Return the [x, y] coordinate for the center point of the cell that contains the specified text.  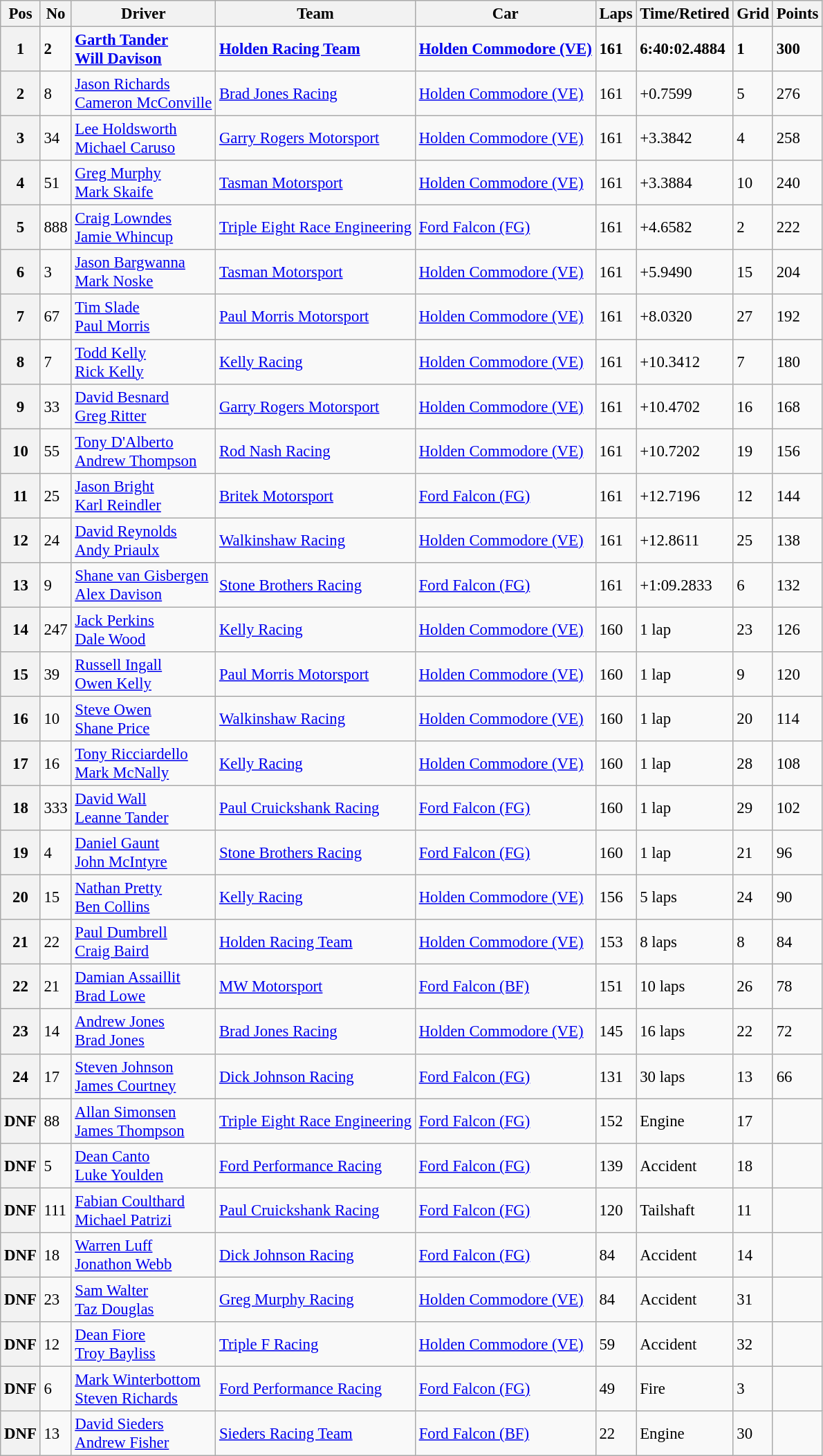
Andrew Jones Brad Jones [144, 1032]
144 [797, 495]
32 [752, 1344]
+0.7599 [685, 94]
102 [797, 809]
138 [797, 541]
139 [616, 1166]
No [55, 14]
+12.7196 [685, 495]
55 [55, 451]
Triple F Racing [315, 1344]
Todd Kelly Rick Kelly [144, 362]
88 [55, 1121]
Time/Retired [685, 14]
Tim Slade Paul Morris [144, 317]
27 [752, 317]
180 [797, 362]
30 [752, 1434]
Dean Fiore Troy Bayliss [144, 1344]
59 [616, 1344]
72 [797, 1032]
Daniel Gaunt John McIntyre [144, 853]
David Besnard Greg Ritter [144, 407]
108 [797, 763]
+5.9490 [685, 272]
Jason Bargwanna Mark Noske [144, 272]
8 laps [685, 942]
David Reynolds Andy Priaulx [144, 541]
+8.0320 [685, 317]
247 [55, 629]
258 [797, 138]
Laps [616, 14]
+10.4702 [685, 407]
Nathan Pretty Ben Collins [144, 897]
Pos [21, 14]
+3.3884 [685, 183]
151 [616, 987]
+10.3412 [685, 362]
Grid [752, 14]
Greg Murphy Racing [315, 1300]
10 laps [685, 987]
Sieders Racing Team [315, 1434]
Garth Tander Will Davison [144, 50]
152 [616, 1121]
+12.8611 [685, 541]
333 [55, 809]
MW Motorsport [315, 987]
+10.7202 [685, 451]
78 [797, 987]
168 [797, 407]
Warren Luff Jonathon Webb [144, 1256]
28 [752, 763]
Jason Bright Karl Reindler [144, 495]
114 [797, 719]
6:40:02.4884 [685, 50]
Allan Simonsen James Thompson [144, 1121]
240 [797, 183]
David Sieders Andrew Fisher [144, 1434]
145 [616, 1032]
16 laps [685, 1032]
Paul Dumbrell Craig Baird [144, 942]
+1:09.2833 [685, 585]
Points [797, 14]
300 [797, 50]
Lee Holdsworth Michael Caruso [144, 138]
31 [752, 1300]
33 [55, 407]
Car [505, 14]
Fabian Coulthard Michael Patrizi [144, 1210]
Russell Ingall Owen Kelly [144, 675]
Damian Assaillit Brad Lowe [144, 987]
204 [797, 272]
Team [315, 14]
Mark Winterbottom Steven Richards [144, 1388]
Tony D'Alberto Andrew Thompson [144, 451]
+4.6582 [685, 228]
111 [55, 1210]
153 [616, 942]
51 [55, 183]
126 [797, 629]
67 [55, 317]
888 [55, 228]
5 laps [685, 897]
Tony Ricciardello Mark McNally [144, 763]
Craig Lowndes Jamie Whincup [144, 228]
192 [797, 317]
Jack Perkins Dale Wood [144, 629]
49 [616, 1388]
29 [752, 809]
132 [797, 585]
90 [797, 897]
+3.3842 [685, 138]
Tailshaft [685, 1210]
Sam Walter Taz Douglas [144, 1300]
131 [616, 1076]
222 [797, 228]
Rod Nash Racing [315, 451]
Dean Canto Luke Youlden [144, 1166]
276 [797, 94]
Steve Owen Shane Price [144, 719]
66 [797, 1076]
96 [797, 853]
David Wall Leanne Tander [144, 809]
Britek Motorsport [315, 495]
Shane van Gisbergen Alex Davison [144, 585]
30 laps [685, 1076]
Fire [685, 1388]
26 [752, 987]
Driver [144, 14]
39 [55, 675]
Steven Johnson James Courtney [144, 1076]
Greg Murphy Mark Skaife [144, 183]
Jason Richards Cameron McConville [144, 94]
34 [55, 138]
